For the text-containing cell, return its midpoint in (X, Y) coordinate format. 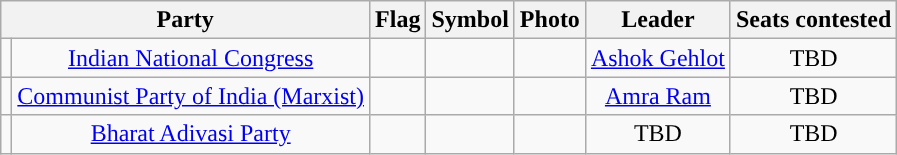
Leader (658, 20)
Ashok Gehlot (658, 58)
Seats contested (813, 20)
Photo (550, 20)
Amra Ram (658, 96)
Communist Party of India (Marxist) (191, 96)
Symbol (470, 20)
Party (186, 20)
Indian National Congress (191, 58)
Flag (398, 20)
Bharat Adivasi Party (191, 134)
